Output the (x, y) coordinate of the center of the cell containing the given text.  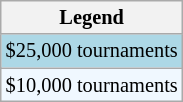
$25,000 tournaments (92, 51)
Legend (92, 17)
$10,000 tournaments (92, 85)
